Locate the cell with the specified text and output its (X, Y) center coordinate. 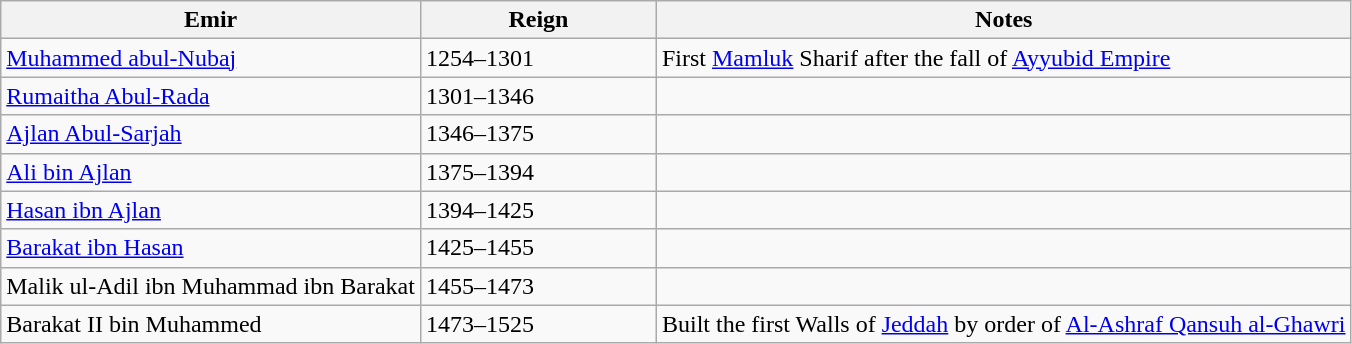
Barakat II bin Muhammed (211, 324)
Reign (538, 20)
Hasan ibn Ajlan (211, 210)
1455–1473 (538, 286)
Barakat ibn Hasan (211, 248)
Muhammed abul-Nubaj (211, 58)
1425–1455 (538, 248)
Emir (211, 20)
1375–1394 (538, 172)
Notes (1004, 20)
Ajlan Abul-Sarjah (211, 134)
1473–1525 (538, 324)
Built the first Walls of Jeddah by order of Al-Ashraf Qansuh al-Ghawri (1004, 324)
1394–1425 (538, 210)
1254–1301 (538, 58)
First Mamluk Sharif after the fall of Ayyubid Empire (1004, 58)
1301–1346 (538, 96)
Rumaitha Abul-Rada (211, 96)
Malik ul-Adil ibn Muhammad ibn Barakat (211, 286)
Ali bin Ajlan (211, 172)
1346–1375 (538, 134)
